Return the (X, Y) coordinate for the center point of the cell that contains the specified text.  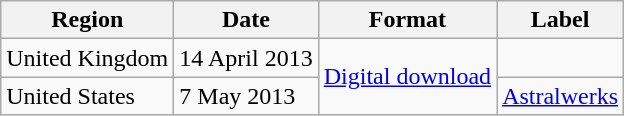
Format (407, 20)
Label (560, 20)
Date (246, 20)
United States (88, 96)
Astralwerks (560, 96)
Digital download (407, 77)
14 April 2013 (246, 58)
Region (88, 20)
7 May 2013 (246, 96)
United Kingdom (88, 58)
